Pinpoint the cell where the given text exists, returning its (X, Y) midpoint coordinate. 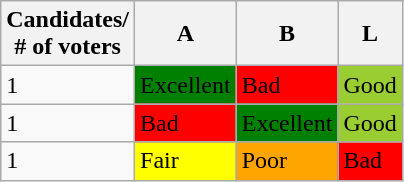
Poor (287, 161)
A (186, 34)
Candidates/# of voters (68, 34)
B (287, 34)
Fair (186, 161)
L (370, 34)
